Determine the [x, y] coordinate at the center of the cell enclosing the given text.  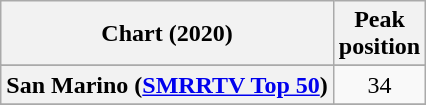
34 [379, 85]
San Marino (SMRRTV Top 50) [168, 85]
Chart (2020) [168, 34]
Peakposition [379, 34]
